Find where the given text appears and provide that cell's center as [X, Y] coordinate. 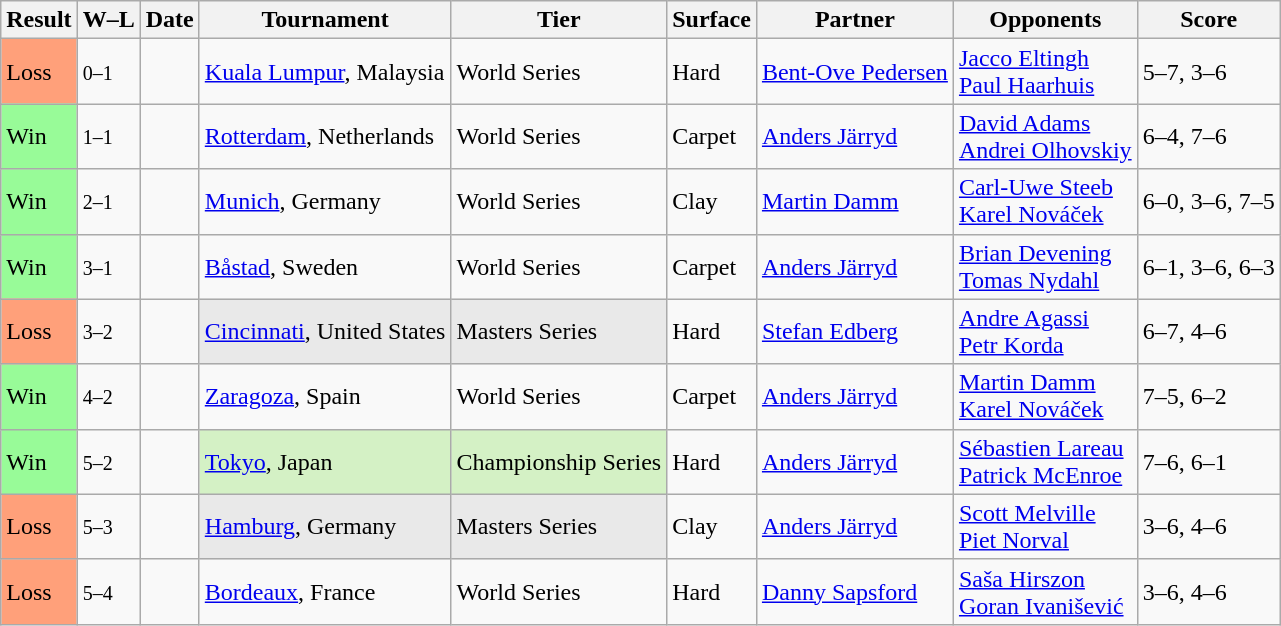
Cincinnati, United States [325, 332]
Carl-Uwe Steeb Karel Nováček [1045, 202]
6–7, 4–6 [1208, 332]
Tokyo, Japan [325, 462]
Result [39, 20]
6–0, 3–6, 7–5 [1208, 202]
1–1 [108, 136]
Championship Series [559, 462]
Sébastien Lareau Patrick McEnroe [1045, 462]
Saša Hirszon Goran Ivanišević [1045, 592]
Tier [559, 20]
Tournament [325, 20]
Kuala Lumpur, Malaysia [325, 72]
7–6, 6–1 [1208, 462]
Opponents [1045, 20]
5–4 [108, 592]
5–3 [108, 526]
Score [1208, 20]
Partner [854, 20]
3–1 [108, 266]
Rotterdam, Netherlands [325, 136]
W–L [108, 20]
Bordeaux, France [325, 592]
Surface [712, 20]
Martin Damm Karel Nováček [1045, 396]
7–5, 6–2 [1208, 396]
2–1 [108, 202]
Båstad, Sweden [325, 266]
Zaragoza, Spain [325, 396]
David Adams Andrei Olhovskiy [1045, 136]
Danny Sapsford [854, 592]
Date [170, 20]
Bent-Ove Pedersen [854, 72]
5–7, 3–6 [1208, 72]
Hamburg, Germany [325, 526]
Stefan Edberg [854, 332]
Andre Agassi Petr Korda [1045, 332]
Martin Damm [854, 202]
Munich, Germany [325, 202]
4–2 [108, 396]
5–2 [108, 462]
3–2 [108, 332]
Scott Melville Piet Norval [1045, 526]
6–1, 3–6, 6–3 [1208, 266]
6–4, 7–6 [1208, 136]
Jacco Eltingh Paul Haarhuis [1045, 72]
0–1 [108, 72]
Brian Devening Tomas Nydahl [1045, 266]
